Extract the [x, y] coordinate from the center of the cell holding the provided text.  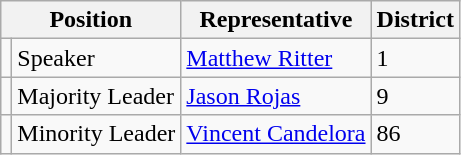
Matthew Ritter [276, 58]
Vincent Candelora [276, 134]
1 [415, 58]
Position [91, 20]
9 [415, 96]
86 [415, 134]
Majority Leader [96, 96]
Jason Rojas [276, 96]
District [415, 20]
Representative [276, 20]
Minority Leader [96, 134]
Speaker [96, 58]
